Determine the [x, y] coordinate at the center of the cell enclosing the given text.  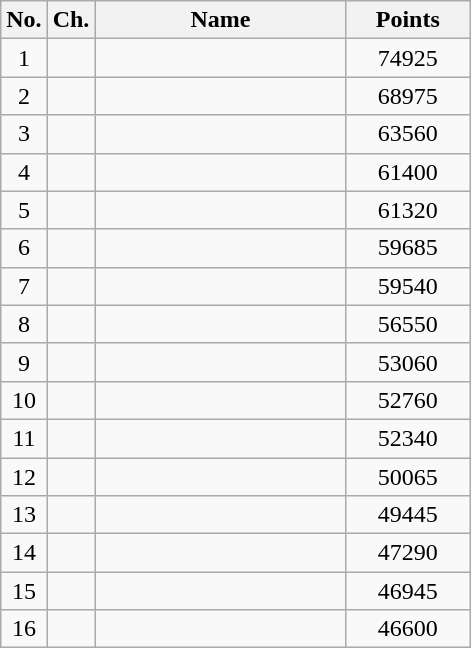
15 [24, 591]
6 [24, 248]
16 [24, 629]
74925 [408, 58]
63560 [408, 134]
No. [24, 20]
61400 [408, 172]
11 [24, 438]
68975 [408, 96]
59685 [408, 248]
7 [24, 286]
13 [24, 515]
50065 [408, 477]
49445 [408, 515]
59540 [408, 286]
12 [24, 477]
3 [24, 134]
61320 [408, 210]
46600 [408, 629]
52760 [408, 400]
8 [24, 324]
Points [408, 20]
9 [24, 362]
47290 [408, 553]
5 [24, 210]
14 [24, 553]
52340 [408, 438]
1 [24, 58]
4 [24, 172]
Ch. [71, 20]
10 [24, 400]
56550 [408, 324]
2 [24, 96]
53060 [408, 362]
46945 [408, 591]
Name [220, 20]
